Provide the [x, y] coordinate of the cell's center where the given text is located.  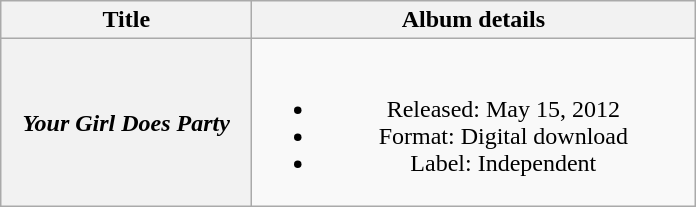
Title [126, 20]
Album details [474, 20]
Your Girl Does Party [126, 122]
Released: May 15, 2012Format: Digital downloadLabel: Independent [474, 122]
